Search for the cell housing the specified text and yield its (X, Y) center coordinate. 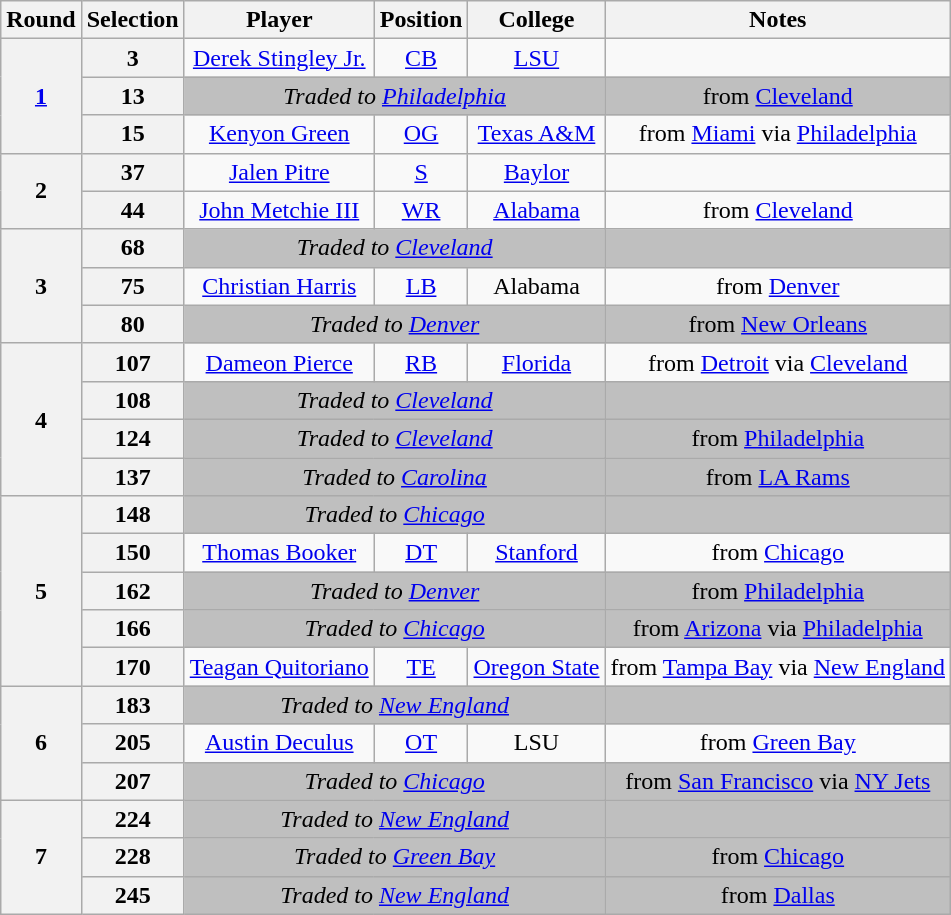
from Dallas (778, 895)
Thomas Booker (279, 553)
162 (132, 591)
CB (421, 58)
Christian Harris (279, 286)
148 (132, 515)
37 (132, 172)
Florida (536, 362)
Dameon Pierce (279, 362)
Notes (778, 20)
from Denver (778, 286)
OG (421, 134)
124 (132, 438)
Jalen Pitre (279, 172)
68 (132, 248)
245 (132, 895)
107 (132, 362)
Baylor (536, 172)
from Miami via Philadelphia (778, 134)
7 (41, 857)
Austin Deculus (279, 743)
Texas A&M (536, 134)
15 (132, 134)
DT (421, 553)
224 (132, 819)
Oregon State (536, 667)
S (421, 172)
TE (421, 667)
137 (132, 477)
Traded to Carolina (394, 477)
Traded to Green Bay (394, 857)
108 (132, 400)
4 (41, 419)
RB (421, 362)
from Arizona via Philadelphia (778, 629)
6 (41, 743)
Kenyon Green (279, 134)
Traded to Philadelphia (394, 96)
Selection (132, 20)
13 (132, 96)
2 (41, 191)
from Detroit via Cleveland (778, 362)
80 (132, 324)
Stanford (536, 553)
207 (132, 781)
Position (421, 20)
Round (41, 20)
170 (132, 667)
Player (279, 20)
LB (421, 286)
from San Francisco via NY Jets (778, 781)
150 (132, 553)
44 (132, 210)
1 (41, 96)
WR (421, 210)
Teagan Quitoriano (279, 667)
from New Orleans (778, 324)
from LA Rams (778, 477)
75 (132, 286)
166 (132, 629)
College (536, 20)
205 (132, 743)
Derek Stingley Jr. (279, 58)
from Tampa Bay via New England (778, 667)
5 (41, 591)
John Metchie III (279, 210)
from Green Bay (778, 743)
228 (132, 857)
183 (132, 705)
OT (421, 743)
